Detect which cell encompasses the target text, then output its [X, Y] center coordinate. 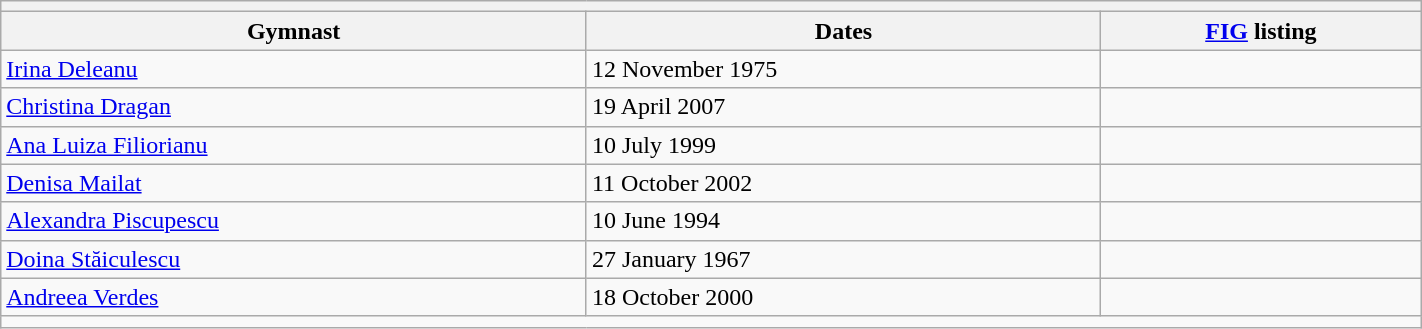
19 April 2007 [843, 107]
Ana Luiza Filiorianu [294, 145]
11 October 2002 [843, 183]
Gymnast [294, 31]
Christina Dragan [294, 107]
12 November 1975 [843, 69]
Andreea Verdes [294, 297]
18 October 2000 [843, 297]
Alexandra Piscupescu [294, 221]
Denisa Mailat [294, 183]
27 January 1967 [843, 259]
FIG listing [1262, 31]
10 July 1999 [843, 145]
Irina Deleanu [294, 69]
Dates [843, 31]
10 June 1994 [843, 221]
Doina Stăiculescu [294, 259]
